Capture the cell that displays the provided text and extract its (x, y) central coordinate. 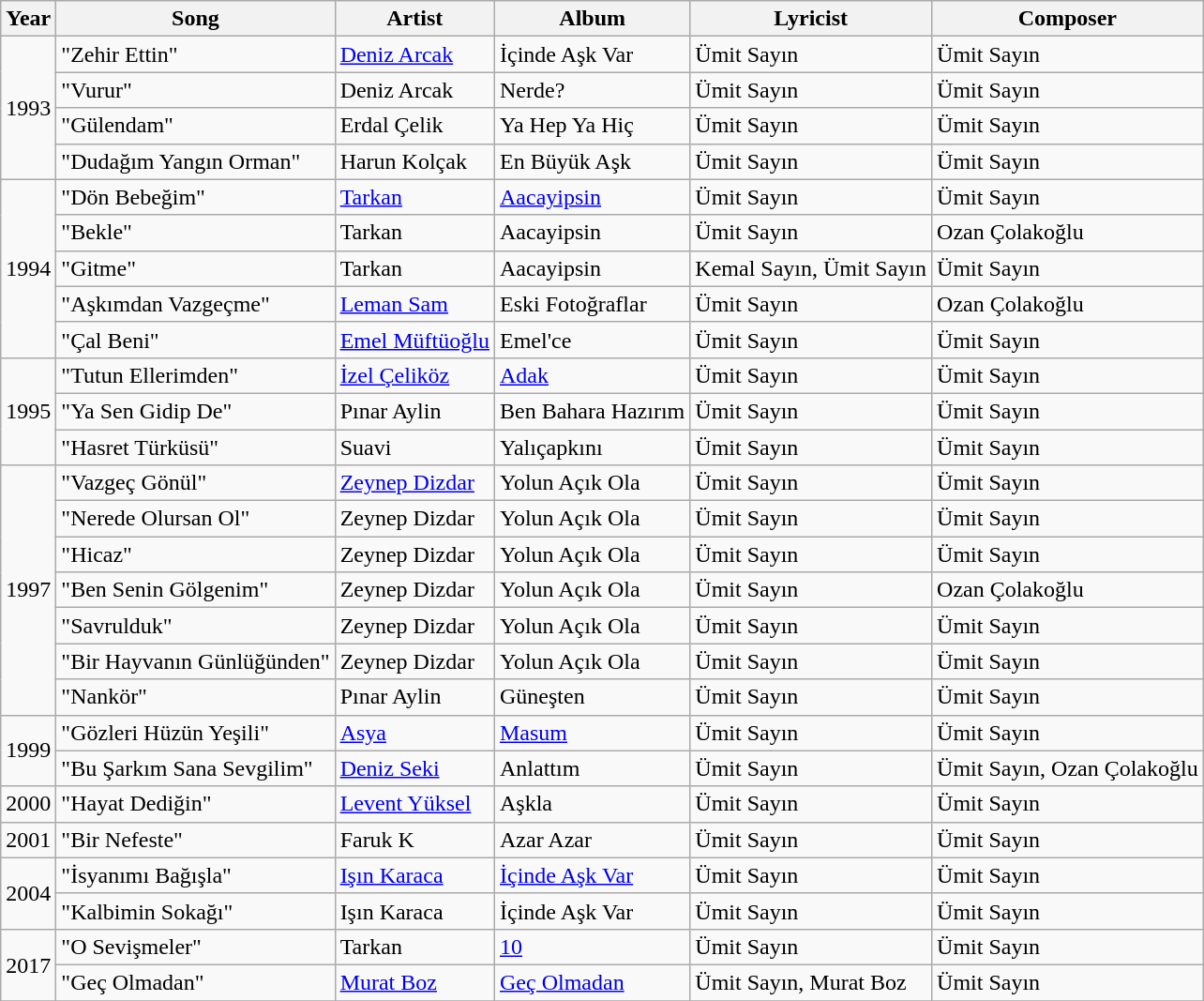
"Vazgeç Gönül" (195, 483)
Ya Hep Ya Hiç (592, 126)
"Ben Senin Gölgenim" (195, 590)
"Geç Olmadan" (195, 982)
"Hasret Türküsü" (195, 447)
2001 (28, 840)
Composer (1068, 19)
Murat Boz (414, 982)
Album (592, 19)
"İsyanımı Bağışla" (195, 875)
Song (195, 19)
Emel Müftüoğlu (414, 340)
1999 (28, 751)
Yalıçapkını (592, 447)
Deniz Seki (414, 768)
1995 (28, 411)
"Hicaz" (195, 554)
"Zehir Ettin" (195, 54)
İzel Çeliköz (414, 375)
"Vurur" (195, 90)
Ümit Sayın, Ozan Çolakoğlu (1068, 768)
"Gitme" (195, 268)
"Gözleri Hüzün Yeşili" (195, 733)
2000 (28, 804)
"Bir Nefeste" (195, 840)
"Çal Beni" (195, 340)
Levent Yüksel (414, 804)
Faruk K (414, 840)
Erdal Çelik (414, 126)
Emel'ce (592, 340)
1994 (28, 268)
Artist (414, 19)
Harun Kolçak (414, 161)
2017 (28, 964)
Aşkla (592, 804)
"Dudağım Yangın Orman" (195, 161)
"Gülendam" (195, 126)
Asya (414, 733)
Geç Olmadan (592, 982)
Ümit Sayın, Murat Boz (811, 982)
Güneşten (592, 697)
2004 (28, 893)
Lyricist (811, 19)
"Nerede Olursan Ol" (195, 519)
"Aşkımdan Vazgeçme" (195, 304)
1997 (28, 590)
Kemal Sayın, Ümit Sayın (811, 268)
"Kalbimin Sokağı" (195, 911)
"Hayat Dediğin" (195, 804)
Suavi (414, 447)
"O Sevişmeler" (195, 947)
"Bu Şarkım Sana Sevgilim" (195, 768)
"Bir Hayvanın Günlüğünden" (195, 661)
Nerde? (592, 90)
Eski Fotoğraflar (592, 304)
Year (28, 19)
"Tutun Ellerimden" (195, 375)
10 (592, 947)
"Nankör" (195, 697)
Ben Bahara Hazırım (592, 411)
En Büyük Aşk (592, 161)
Azar Azar (592, 840)
"Bekle" (195, 233)
1993 (28, 108)
Adak (592, 375)
Anlattım (592, 768)
"Dön Bebeğim" (195, 197)
"Ya Sen Gidip De" (195, 411)
Masum (592, 733)
"Savrulduk" (195, 626)
Leman Sam (414, 304)
